Determine the (X, Y) coordinate at the center of the cell enclosing the given text.  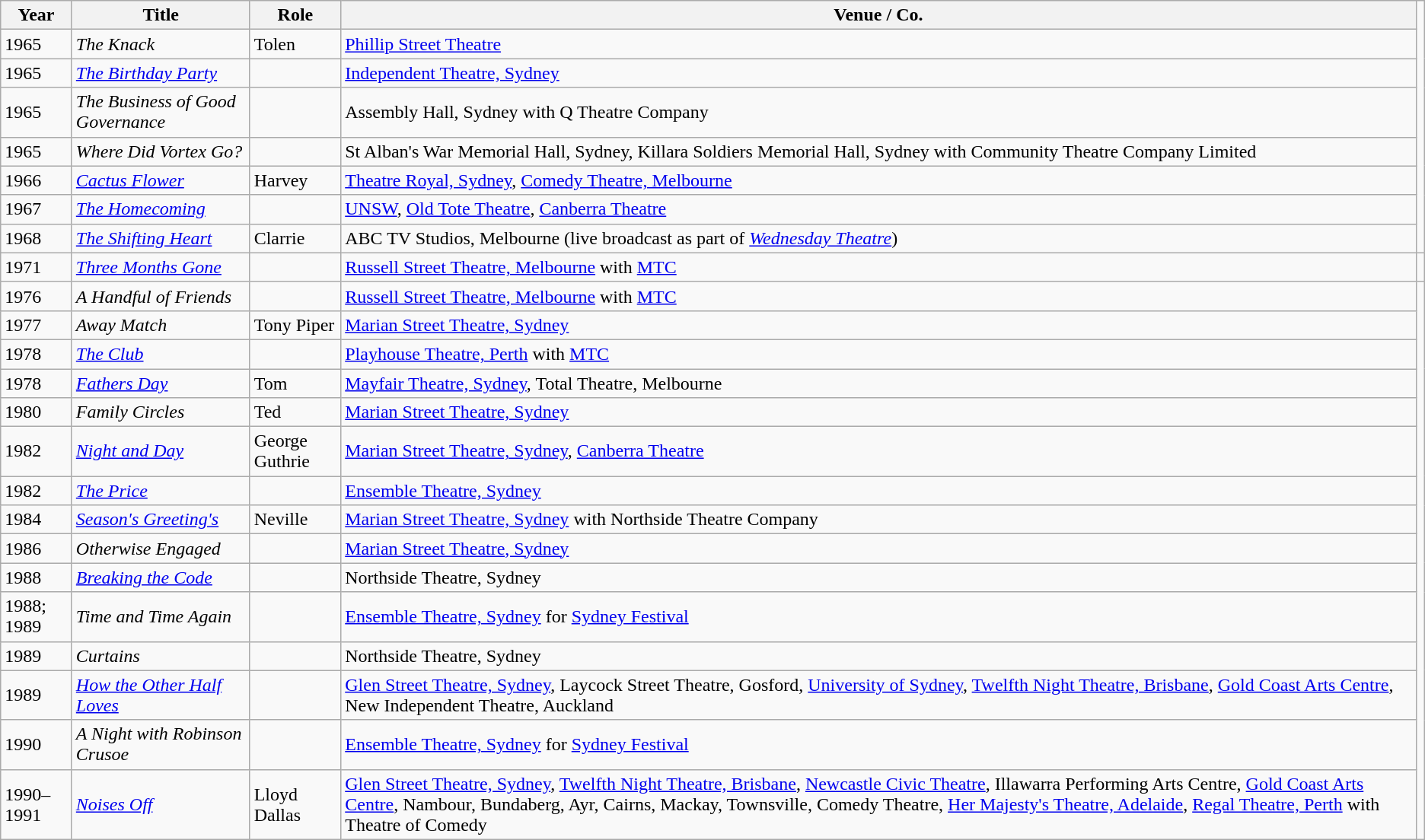
Noises Off (161, 804)
1977 (37, 325)
1971 (37, 267)
Title (161, 15)
Season's Greeting's (161, 520)
The Business of Good Governance (161, 113)
George Guthrie (295, 452)
Tolen (295, 44)
Mayfair Theatre, Sydney, Total Theatre, Melbourne (878, 383)
Fathers Day (161, 383)
Curtains (161, 656)
Playhouse Theatre, Perth with MTC (878, 354)
The Homecoming (161, 209)
Phillip Street Theatre (878, 44)
1980 (37, 412)
Tom (295, 383)
The Price (161, 491)
Venue / Co. (878, 15)
The Birthday Party (161, 73)
Harvey (295, 180)
The Knack (161, 44)
1988; 1989 (37, 616)
ABC TV Studios, Melbourne (live broadcast as part of Wednesday Theatre) (878, 238)
A Night with Robinson Crusoe (161, 744)
Marian Street Theatre, Sydney with Northside Theatre Company (878, 520)
1990 (37, 744)
1966 (37, 180)
Role (295, 15)
1976 (37, 296)
UNSW, Old Tote Theatre, Canberra Theatre (878, 209)
Clarrie (295, 238)
Ensemble Theatre, Sydney (878, 491)
1990–1991 (37, 804)
The Shifting Heart (161, 238)
Three Months Gone (161, 267)
1988 (37, 577)
Night and Day (161, 452)
The Club (161, 354)
St Alban's War Memorial Hall, Sydney, Killara Soldiers Memorial Hall, Sydney with Community Theatre Company Limited (878, 151)
1967 (37, 209)
1968 (37, 238)
Independent Theatre, Sydney (878, 73)
Away Match (161, 325)
1984 (37, 520)
Theatre Royal, Sydney, Comedy Theatre, Melbourne (878, 180)
Assembly Hall, Sydney with Q Theatre Company (878, 113)
Otherwise Engaged (161, 549)
Breaking the Code (161, 577)
Where Did Vortex Go? (161, 151)
How the Other Half Loves (161, 695)
Tony Piper (295, 325)
Neville (295, 520)
Family Circles (161, 412)
Cactus Flower (161, 180)
Lloyd Dallas (295, 804)
Ted (295, 412)
Marian Street Theatre, Sydney, Canberra Theatre (878, 452)
Year (37, 15)
1986 (37, 549)
A Handful of Friends (161, 296)
Time and Time Again (161, 616)
